Capture the cell that displays the provided text and extract its [X, Y] central coordinate. 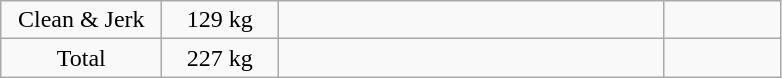
Total [82, 58]
129 kg [220, 20]
Clean & Jerk [82, 20]
227 kg [220, 58]
